Capture the cell that displays the provided text and extract its (x, y) central coordinate. 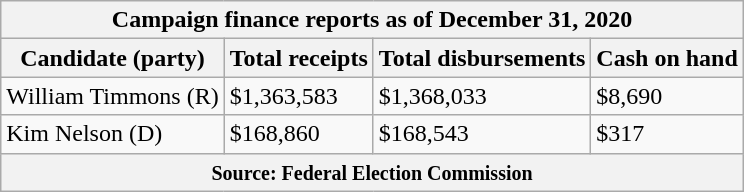
Total receipts (298, 58)
Campaign finance reports as of December 31, 2020 (372, 20)
Cash on hand (667, 58)
$317 (667, 134)
William Timmons (R) (112, 96)
Total disbursements (482, 58)
Source: Federal Election Commission (372, 172)
$8,690 (667, 96)
$168,543 (482, 134)
Kim Nelson (D) (112, 134)
$168,860 (298, 134)
$1,363,583 (298, 96)
Candidate (party) (112, 58)
$1,368,033 (482, 96)
